Scan for the cell matching the given text and deliver its [x, y] coordinate at center. 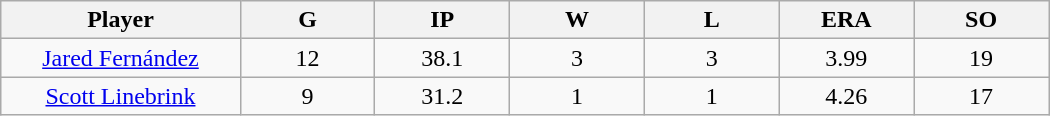
38.1 [442, 58]
G [308, 20]
Jared Fernández [120, 58]
3.99 [846, 58]
L [712, 20]
ERA [846, 20]
SO [982, 20]
12 [308, 58]
31.2 [442, 96]
Scott Linebrink [120, 96]
9 [308, 96]
17 [982, 96]
Player [120, 20]
W [578, 20]
4.26 [846, 96]
IP [442, 20]
19 [982, 58]
